Identify which cell holds the provided text, then report its (x, y) central coordinate. 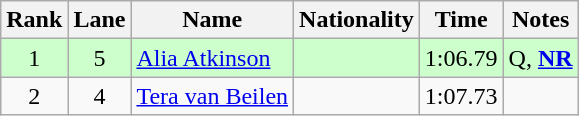
1:07.73 (461, 96)
Q, NR (540, 58)
Notes (540, 20)
Alia Atkinson (212, 58)
4 (100, 96)
2 (34, 96)
Tera van Beilen (212, 96)
Name (212, 20)
5 (100, 58)
1 (34, 58)
Lane (100, 20)
1:06.79 (461, 58)
Rank (34, 20)
Time (461, 20)
Nationality (357, 20)
